For the text-containing cell, return its midpoint in (X, Y) coordinate format. 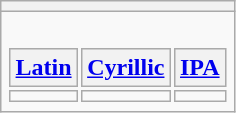
Cyrillic (126, 67)
IPA (200, 67)
Latin Cyrillic IPA (118, 62)
Latin (44, 67)
